Extract the [X, Y] coordinate from the center of the cell holding the provided text.  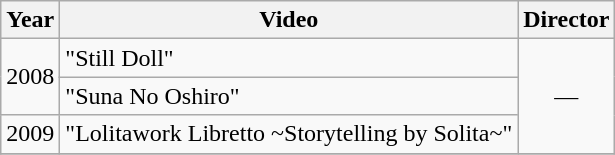
"Still Doll" [289, 58]
Year [30, 20]
2009 [30, 134]
2008 [30, 77]
Video [289, 20]
— [566, 96]
"Suna No Oshiro" [289, 96]
"Lolitawork Libretto ~Storytelling by Solita~" [289, 134]
Director [566, 20]
